Provide the [X, Y] coordinate of the cell's center where the given text is located.  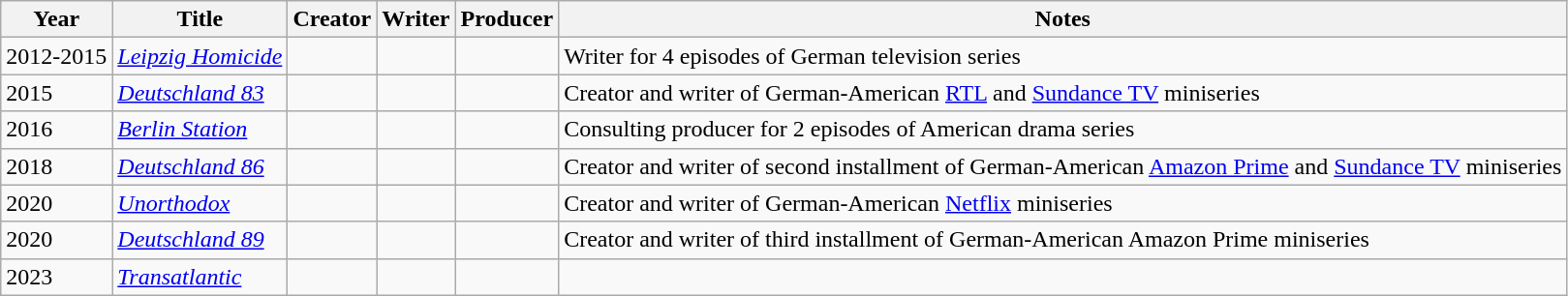
2015 [56, 93]
Creator and writer of German-American RTL and Sundance TV miniseries [1063, 93]
2016 [56, 130]
Year [56, 19]
Title [200, 19]
Creator and writer of second installment of German-American Amazon Prime and Sundance TV miniseries [1063, 166]
2023 [56, 277]
Writer [416, 19]
Creator [332, 19]
Berlin Station [200, 130]
Leipzig Homicide [200, 56]
2012-2015 [56, 56]
Unorthodox [200, 203]
Creator and writer of third installment of German-American Amazon Prime miniseries [1063, 240]
Producer [507, 19]
Consulting producer for 2 episodes of American drama series [1063, 130]
Creator and writer of German-American Netflix miniseries [1063, 203]
Deutschland 89 [200, 240]
Writer for 4 episodes of German television series [1063, 56]
Notes [1063, 19]
Transatlantic [200, 277]
Deutschland 83 [200, 93]
2018 [56, 166]
Deutschland 86 [200, 166]
